Return the (X, Y) coordinate for the center point of the cell that contains the specified text.  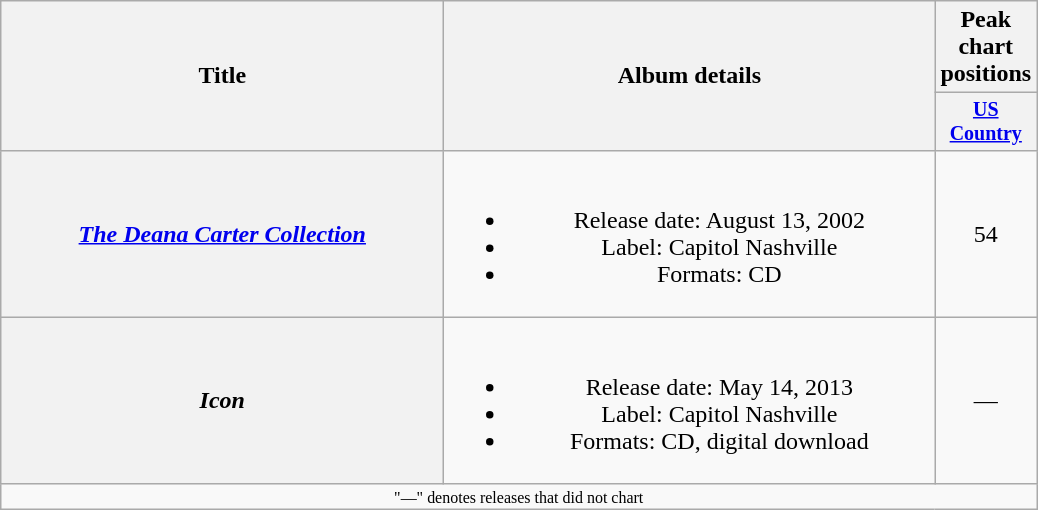
54 (986, 234)
US Country (986, 122)
Release date: May 14, 2013Label: Capitol NashvilleFormats: CD, digital download (690, 400)
— (986, 400)
Release date: August 13, 2002Label: Capitol NashvilleFormats: CD (690, 234)
Peakchartpositions (986, 47)
Title (222, 76)
Album details (690, 76)
The Deana Carter Collection (222, 234)
"—" denotes releases that did not chart (519, 496)
Icon (222, 400)
